Return (x, y) of the center of cell containing provided text 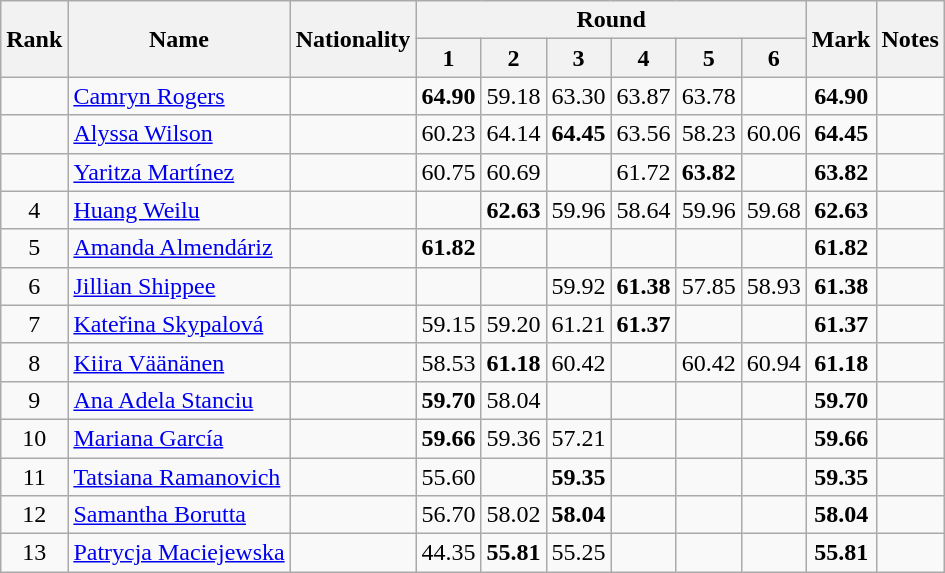
63.30 (578, 96)
60.94 (774, 362)
Mariana García (179, 438)
59.20 (514, 324)
58.64 (644, 210)
1 (448, 58)
60.69 (514, 172)
3 (578, 58)
Rank (34, 39)
2 (514, 58)
59.36 (514, 438)
60.23 (448, 134)
55.60 (448, 477)
58.93 (774, 286)
61.72 (644, 172)
8 (34, 362)
Patrycja Maciejewska (179, 553)
Ana Adela Stanciu (179, 400)
9 (34, 400)
10 (34, 438)
Yaritza Martínez (179, 172)
Jillian Shippee (179, 286)
Name (179, 39)
Samantha Borutta (179, 515)
61.21 (578, 324)
58.02 (514, 515)
56.70 (448, 515)
63.78 (708, 96)
Tatsiana Ramanovich (179, 477)
55.25 (578, 553)
11 (34, 477)
Huang Weilu (179, 210)
Camryn Rogers (179, 96)
60.06 (774, 134)
59.68 (774, 210)
44.35 (448, 553)
63.87 (644, 96)
63.56 (644, 134)
64.14 (514, 134)
7 (34, 324)
Kiira Väänänen (179, 362)
13 (34, 553)
57.85 (708, 286)
Nationality (353, 39)
58.53 (448, 362)
59.92 (578, 286)
Mark (841, 39)
Round (611, 20)
57.21 (578, 438)
59.15 (448, 324)
Alyssa Wilson (179, 134)
Notes (910, 39)
Amanda Almendáriz (179, 248)
59.18 (514, 96)
Kateřina Skypalová (179, 324)
58.23 (708, 134)
60.75 (448, 172)
12 (34, 515)
